Identify which cell holds the provided text, then report its (X, Y) central coordinate. 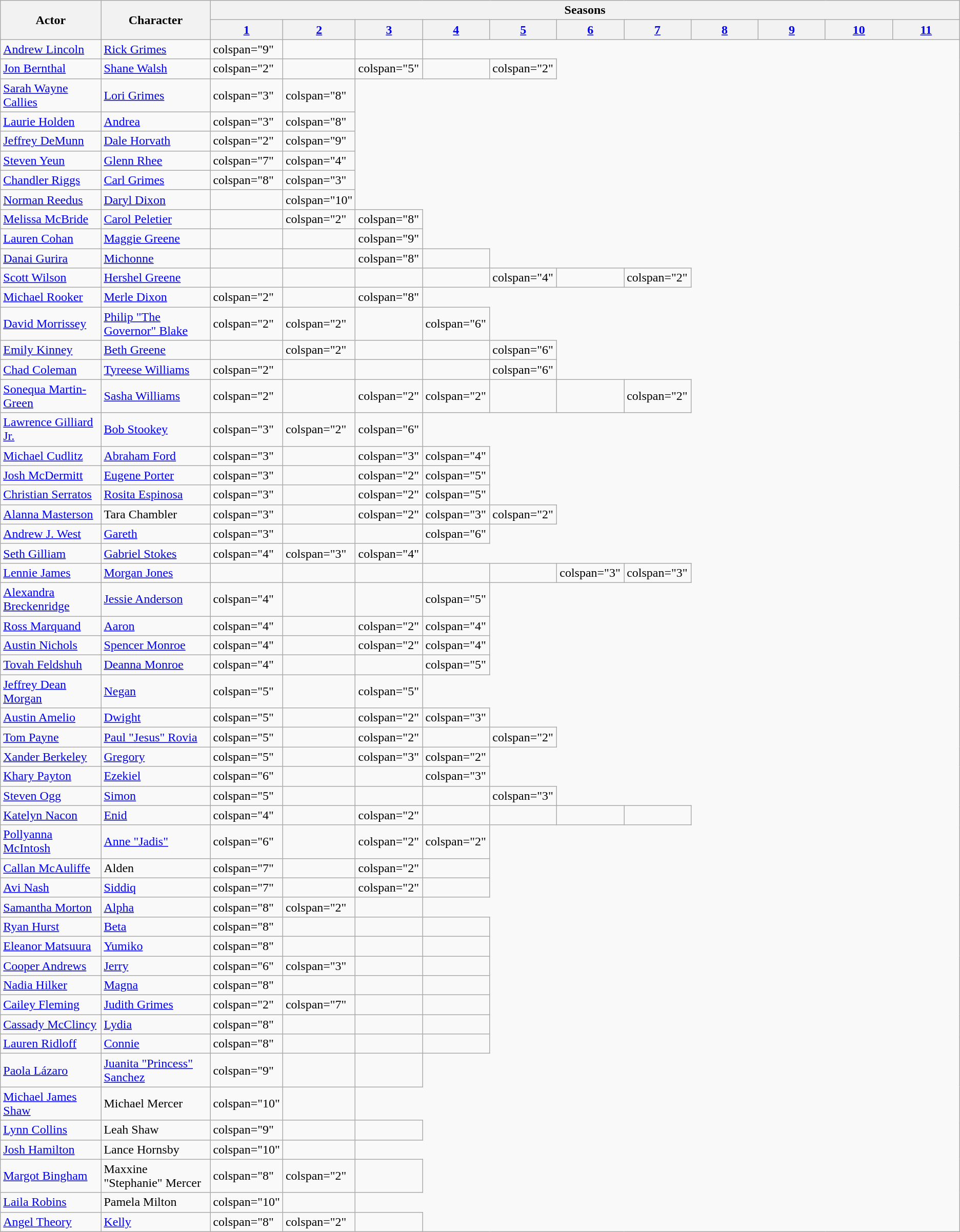
Seasons (585, 10)
Alden (156, 868)
Abraham Ford (156, 456)
Eugene Porter (156, 475)
Callan McAuliffe (51, 868)
Josh McDermitt (51, 475)
Cassady McClincy (51, 1024)
Scott Wilson (51, 278)
Lynn Collins (51, 1130)
Character (156, 20)
Lori Grimes (156, 95)
Dwight (156, 718)
Gregory (156, 757)
Gabriel Stokes (156, 553)
Lauren Cohan (51, 238)
Lennie James (51, 573)
Katelyn Nacon (51, 815)
Alanna Masterson (51, 514)
Carl Grimes (156, 180)
3 (389, 30)
Tara Chambler (156, 514)
Negan (156, 691)
Jeffrey DeMunn (51, 141)
Pollyanna McIntosh (51, 842)
Juanita "Princess" Sanchez (156, 1071)
Deanna Monroe (156, 665)
Spencer Monroe (156, 645)
Daryl Dixon (156, 199)
Pamela Milton (156, 1202)
Melissa McBride (51, 219)
Sonequa Martin-Green (51, 396)
Maxxine "Stephanie" Mercer (156, 1176)
Emily Kinney (51, 350)
Michonne (156, 258)
7 (657, 30)
11 (926, 30)
David Morrissey (51, 324)
Lauren Ridloff (51, 1044)
Nadia Hilker (51, 985)
Carol Peletier (156, 219)
Lawrence Gilliard Jr. (51, 430)
10 (858, 30)
Cailey Fleming (51, 1005)
9 (792, 30)
Judith Grimes (156, 1005)
Chandler Riggs (51, 180)
Ryan Hurst (51, 926)
Samantha Morton (51, 907)
8 (725, 30)
Xander Berkeley (51, 757)
4 (456, 30)
Hershel Greene (156, 278)
Paola Lázaro (51, 1071)
Aaron (156, 626)
Josh Hamilton (51, 1149)
Actor (51, 20)
Jeffrey Dean Morgan (51, 691)
2 (319, 30)
Austin Amelio (51, 718)
Sasha Williams (156, 396)
Michael James Shaw (51, 1103)
Glenn Rhee (156, 160)
Eleanor Matsuura (51, 946)
Yumiko (156, 946)
Michael Cudlitz (51, 456)
Kelly (156, 1222)
Laila Robins (51, 1202)
Beta (156, 926)
Sarah Wayne Callies (51, 95)
Chad Coleman (51, 370)
Enid (156, 815)
Magna (156, 985)
Michael Mercer (156, 1103)
Rick Grimes (156, 49)
Gareth (156, 534)
Shane Walsh (156, 69)
Michael Rooker (51, 297)
Tovah Feldshuh (51, 665)
Morgan Jones (156, 573)
Christian Serratos (51, 495)
Angel Theory (51, 1222)
Seth Gilliam (51, 553)
Danai Gurira (51, 258)
1 (247, 30)
Alpha (156, 907)
Cooper Andrews (51, 965)
5 (523, 30)
Tyreese Williams (156, 370)
Anne "Jadis" (156, 842)
Dale Horvath (156, 141)
Steven Ogg (51, 796)
6 (591, 30)
Norman Reedus (51, 199)
Jessie Anderson (156, 599)
Steven Yeun (51, 160)
Andrea (156, 122)
Leah Shaw (156, 1130)
Connie (156, 1044)
Austin Nichols (51, 645)
Paul "Jesus" Rovia (156, 737)
Margot Bingham (51, 1176)
Khary Payton (51, 776)
Maggie Greene (156, 238)
Rosita Espinosa (156, 495)
Lance Hornsby (156, 1149)
Ross Marquand (51, 626)
Beth Greene (156, 350)
Ezekiel (156, 776)
Lydia (156, 1024)
Bob Stookey (156, 430)
Alexandra Breckenridge (51, 599)
Tom Payne (51, 737)
Merle Dixon (156, 297)
Laurie Holden (51, 122)
Jerry (156, 965)
Avi Nash (51, 887)
Simon (156, 796)
Siddiq (156, 887)
Andrew Lincoln (51, 49)
Andrew J. West (51, 534)
Philip "The Governor" Blake (156, 324)
Jon Bernthal (51, 69)
